Provide the [x, y] coordinate of the cell's center where the given text is located.  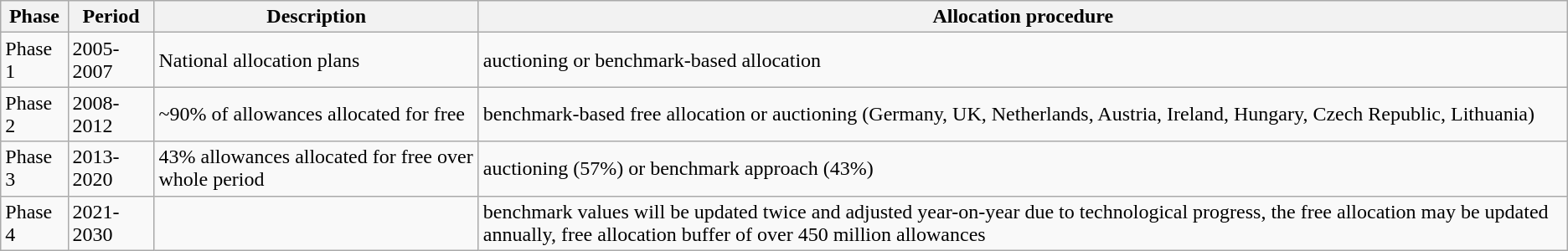
Phase 1 [34, 60]
43% allowances allocated for free over whole period [317, 169]
Phase [34, 17]
National allocation plans [317, 60]
auctioning (57%) or benchmark approach (43%) [1023, 169]
2008-2012 [111, 114]
~90% of allowances allocated for free [317, 114]
Phase 2 [34, 114]
Phase 3 [34, 169]
Period [111, 17]
Phase 4 [34, 223]
2005-2007 [111, 60]
benchmark-based free allocation or auctioning (Germany, UK, Netherlands, Austria, Ireland, Hungary, Czech Republic, Lithuania) [1023, 114]
auctioning or benchmark-based allocation [1023, 60]
2013-2020 [111, 169]
Description [317, 17]
Allocation procedure [1023, 17]
2021-2030 [111, 223]
